Provide the (x, y) coordinate of the cell's center where the given text is located.  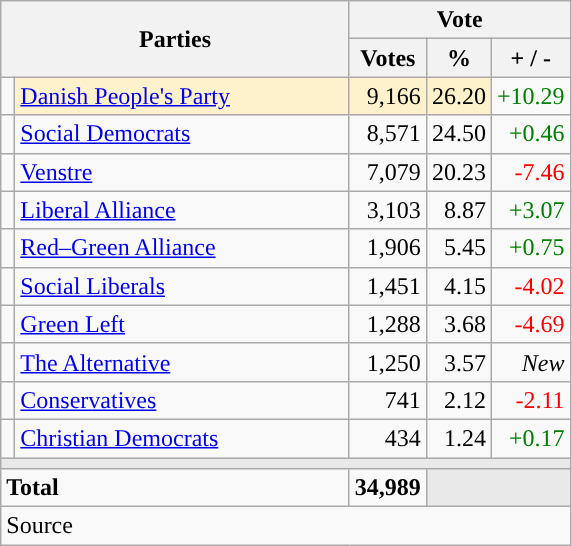
+0.17 (530, 438)
8.87 (458, 210)
3.68 (458, 324)
2.12 (458, 400)
1,906 (388, 248)
Source (286, 526)
+3.07 (530, 210)
1,451 (388, 286)
Total (176, 488)
+10.29 (530, 96)
1.24 (458, 438)
8,571 (388, 134)
Liberal Alliance (182, 210)
Social Liberals (182, 286)
1,250 (388, 362)
3,103 (388, 210)
26.20 (458, 96)
5.45 (458, 248)
Conservatives (182, 400)
24.50 (458, 134)
34,989 (388, 488)
New (530, 362)
-2.11 (530, 400)
741 (388, 400)
-4.02 (530, 286)
Parties (176, 39)
+ / - (530, 58)
9,166 (388, 96)
7,079 (388, 172)
% (458, 58)
-4.69 (530, 324)
Danish People's Party (182, 96)
Social Democrats (182, 134)
Vote (460, 20)
Votes (388, 58)
-7.46 (530, 172)
Red–Green Alliance (182, 248)
Christian Democrats (182, 438)
Venstre (182, 172)
Green Left (182, 324)
+0.46 (530, 134)
1,288 (388, 324)
+0.75 (530, 248)
4.15 (458, 286)
3.57 (458, 362)
20.23 (458, 172)
The Alternative (182, 362)
434 (388, 438)
